Return (x, y) of the center of cell containing provided text 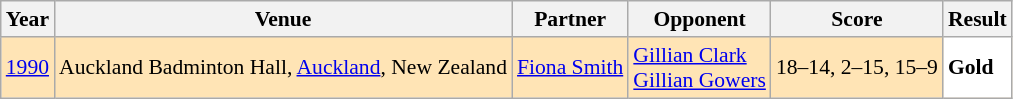
Result (978, 19)
Score (857, 19)
Gold (978, 68)
Venue (283, 19)
Fiona Smith (570, 68)
1990 (28, 68)
Gillian Clark Gillian Gowers (700, 68)
18–14, 2–15, 15–9 (857, 68)
Year (28, 19)
Partner (570, 19)
Opponent (700, 19)
Auckland Badminton Hall, Auckland, New Zealand (283, 68)
